Determine the [x, y] coordinate at the center of the cell enclosing the given text.  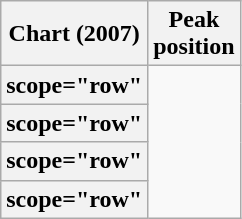
Chart (2007) [74, 34]
Peakposition [194, 34]
